Provide the [X, Y] coordinate of the cell's center where the given text is located.  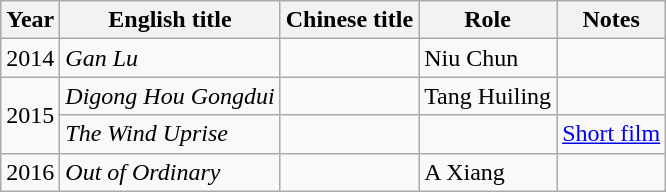
Niu Chun [488, 58]
Notes [612, 20]
The Wind Uprise [170, 134]
English title [170, 20]
2015 [30, 115]
Tang Huiling [488, 96]
Role [488, 20]
Short film [612, 134]
2014 [30, 58]
Out of Ordinary [170, 172]
2016 [30, 172]
Year [30, 20]
A Xiang [488, 172]
Chinese title [349, 20]
Digong Hou Gongdui [170, 96]
Gan Lu [170, 58]
